For the text-containing cell, return its midpoint in [X, Y] coordinate format. 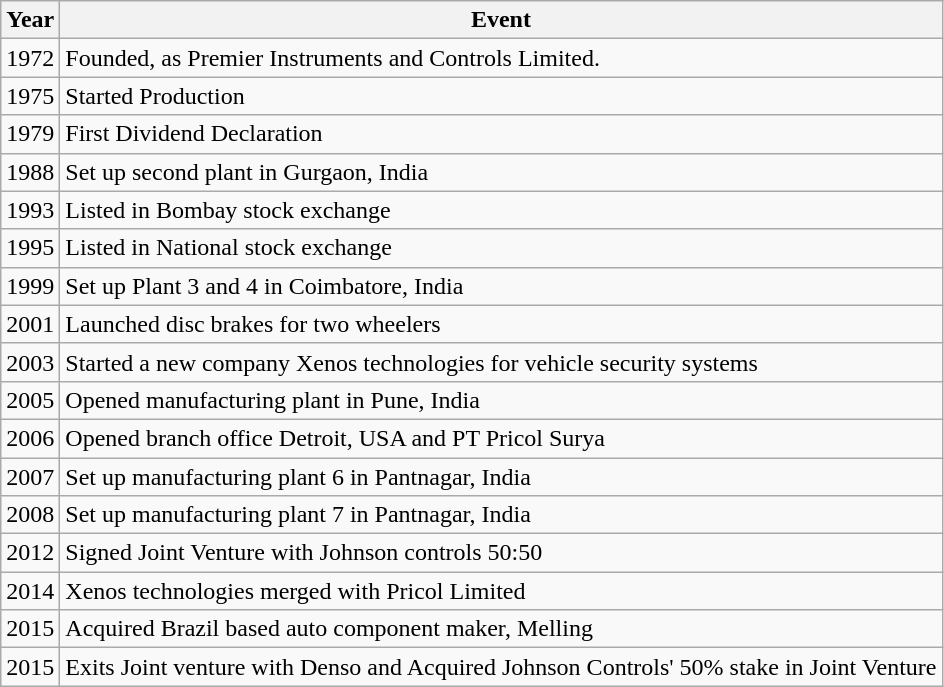
Acquired Brazil based auto component maker, Melling [501, 629]
2006 [30, 438]
1972 [30, 58]
Started a new company Xenos technologies for vehicle security systems [501, 362]
First Dividend Declaration [501, 134]
1993 [30, 210]
Opened branch office Detroit, USA and PT Pricol Surya [501, 438]
1999 [30, 286]
2001 [30, 324]
2008 [30, 515]
Founded, as Premier Instruments and Controls Limited. [501, 58]
Exits Joint venture with Denso and Acquired Johnson Controls' 50% stake in Joint Venture [501, 667]
Set up manufacturing plant 6 in Pantnagar, India [501, 477]
Listed in National stock exchange [501, 248]
2005 [30, 400]
2007 [30, 477]
Started Production [501, 96]
1988 [30, 172]
1979 [30, 134]
Signed Joint Venture with Johnson controls 50:50 [501, 553]
Set up second plant in Gurgaon, India [501, 172]
Year [30, 20]
Listed in Bombay stock exchange [501, 210]
2014 [30, 591]
Opened manufacturing plant in Pune, India [501, 400]
2003 [30, 362]
Set up Plant 3 and 4 in Coimbatore, India [501, 286]
Launched disc brakes for two wheelers [501, 324]
1995 [30, 248]
2012 [30, 553]
Xenos technologies merged with Pricol Limited [501, 591]
1975 [30, 96]
Event [501, 20]
Set up manufacturing plant 7 in Pantnagar, India [501, 515]
